Identify which cell holds the provided text, then report its [X, Y] central coordinate. 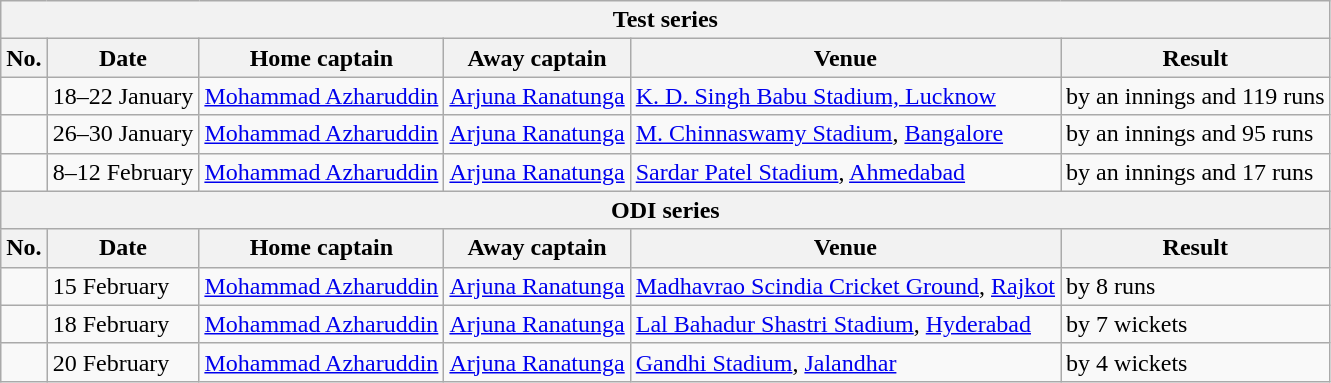
ODI series [666, 210]
K. D. Singh Babu Stadium, Lucknow [845, 96]
Gandhi Stadium, Jalandhar [845, 362]
by 7 wickets [1196, 324]
20 February [123, 362]
Sardar Patel Stadium, Ahmedabad [845, 172]
18–22 January [123, 96]
8–12 February [123, 172]
by 8 runs [1196, 286]
Lal Bahadur Shastri Stadium, Hyderabad [845, 324]
by 4 wickets [1196, 362]
26–30 January [123, 134]
by an innings and 17 runs [1196, 172]
15 February [123, 286]
Test series [666, 20]
by an innings and 95 runs [1196, 134]
Madhavrao Scindia Cricket Ground, Rajkot [845, 286]
18 February [123, 324]
M. Chinnaswamy Stadium, Bangalore [845, 134]
by an innings and 119 runs [1196, 96]
